Locate the cell with the specified text and output its [x, y] center coordinate. 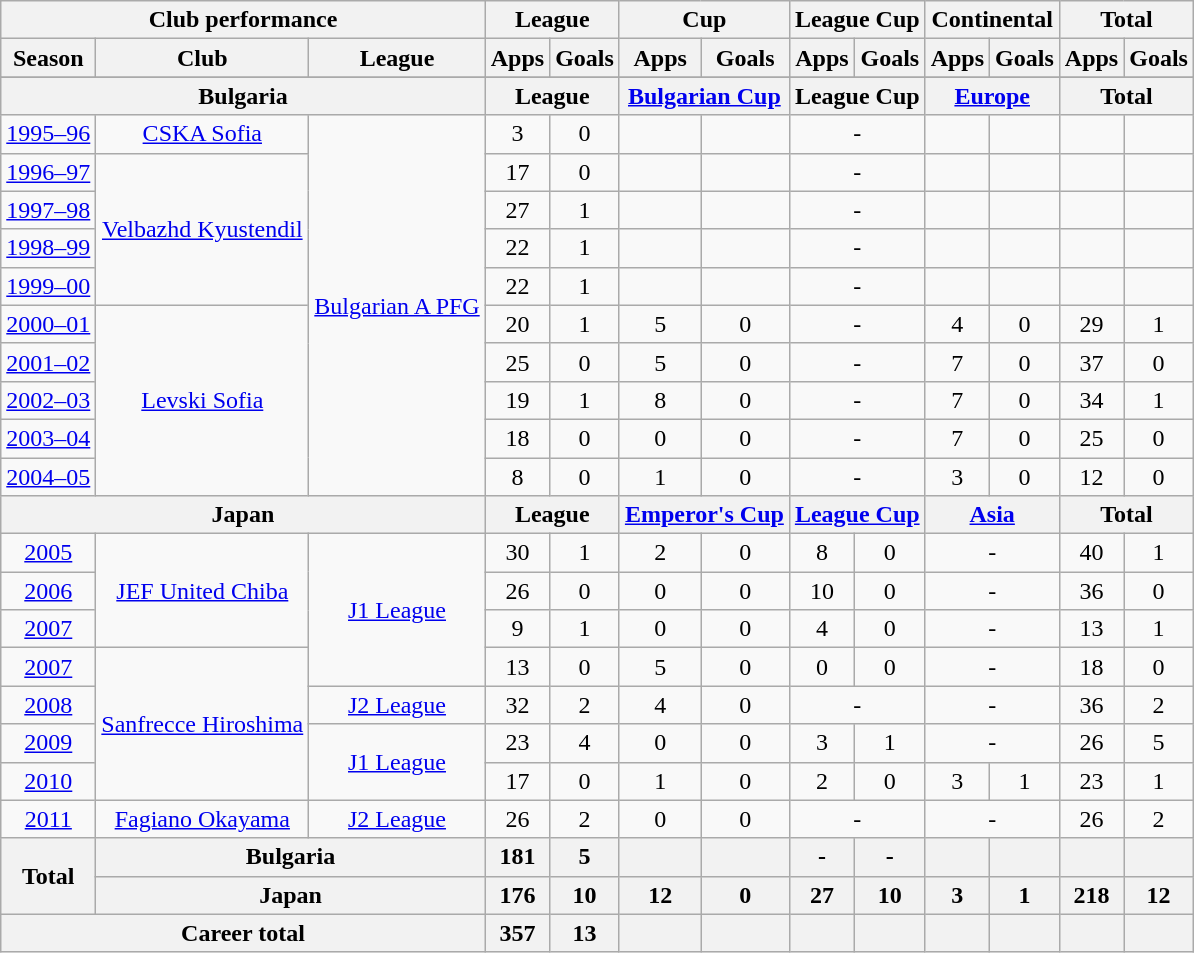
2011 [48, 819]
29 [1091, 324]
20 [517, 324]
Bulgarian A PFG [397, 306]
32 [517, 705]
40 [1091, 553]
Bulgarian Cup [704, 96]
Club [202, 58]
Fagiano Okayama [202, 819]
1999–00 [48, 286]
2004–05 [48, 477]
37 [1091, 362]
CSKA Sofia [202, 134]
Career total [243, 933]
Sanfrecce Hiroshima [202, 724]
2010 [48, 781]
2005 [48, 553]
30 [517, 553]
218 [1091, 895]
2008 [48, 705]
2003–04 [48, 438]
Levski Sofia [202, 400]
34 [1091, 400]
9 [517, 629]
Continental [992, 20]
2009 [48, 743]
Cup [704, 20]
2002–03 [48, 400]
Club performance [243, 20]
2001–02 [48, 362]
2006 [48, 591]
19 [517, 400]
1997–98 [48, 210]
176 [517, 895]
181 [517, 857]
357 [517, 933]
Velbazhd Kyustendil [202, 229]
1998–99 [48, 248]
Emperor's Cup [704, 515]
1995–96 [48, 134]
2000–01 [48, 324]
Europe [992, 96]
1996–97 [48, 172]
JEF United Chiba [202, 591]
Asia [992, 515]
Season [48, 58]
